Return [X, Y] of the center of cell containing provided text 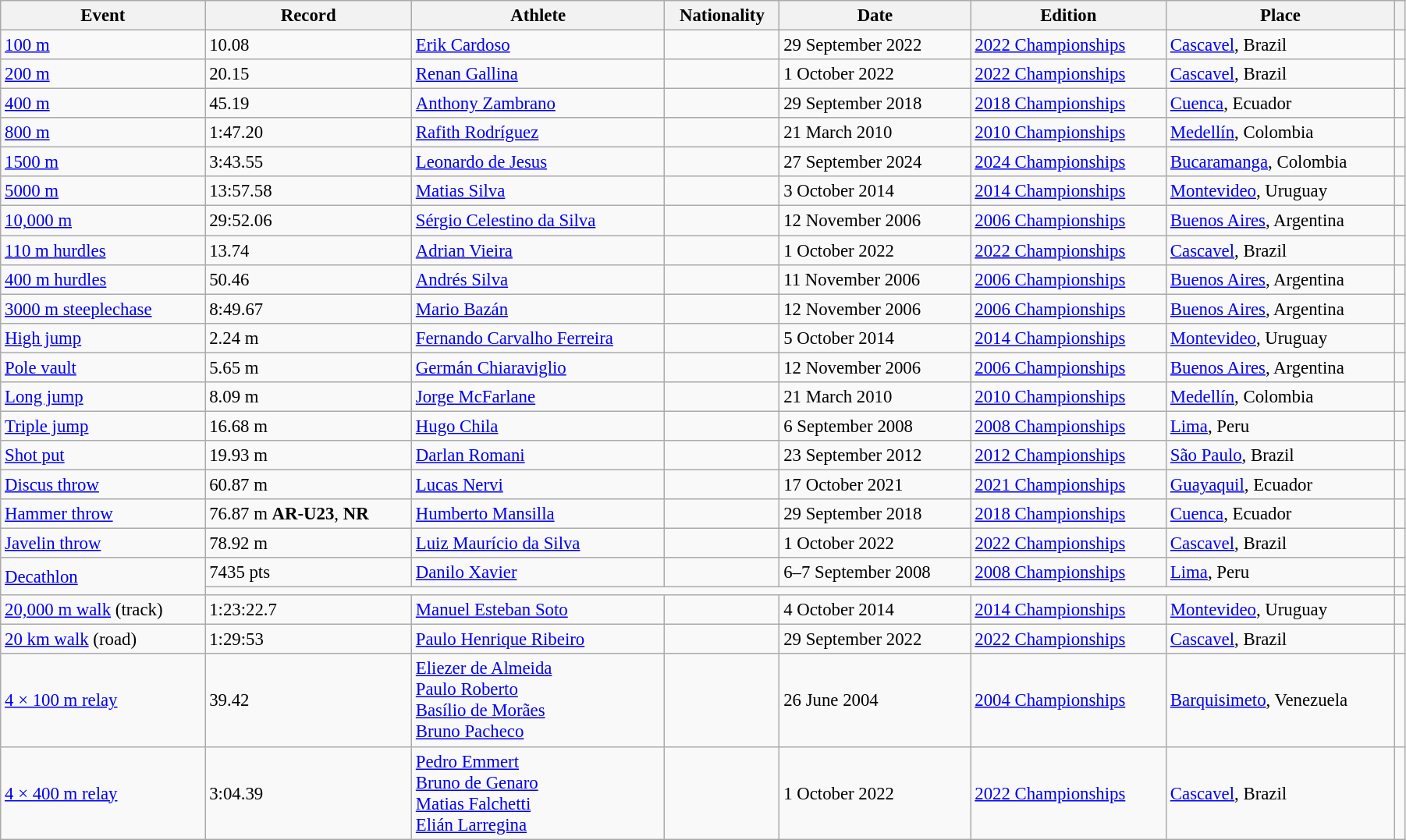
4 × 400 m relay [103, 792]
Danilo Xavier [538, 572]
10,000 m [103, 221]
Record [309, 16]
5000 m [103, 191]
Event [103, 16]
3:04.39 [309, 792]
400 m [103, 104]
1:29:53 [309, 640]
Javelin throw [103, 544]
400 m hurdles [103, 279]
São Paulo, Brazil [1281, 455]
26 June 2004 [875, 700]
16.68 m [309, 426]
29:52.06 [309, 221]
3000 m steeplechase [103, 309]
11 November 2006 [875, 279]
Bucaramanga, Colombia [1281, 162]
Lucas Nervi [538, 484]
Athlete [538, 16]
27 September 2024 [875, 162]
Triple jump [103, 426]
Erik Cardoso [538, 45]
Jorge McFarlane [538, 397]
13:57.58 [309, 191]
Barquisimeto, Venezuela [1281, 700]
Adrian Vieira [538, 250]
1500 m [103, 162]
Hammer throw [103, 514]
Long jump [103, 397]
20,000 m walk (track) [103, 610]
Mario Bazán [538, 309]
Fernando Carvalho Ferreira [538, 338]
Edition [1069, 16]
Rafith Rodríguez [538, 133]
2004 Championships [1069, 700]
Paulo Henrique Ribeiro [538, 640]
2.24 m [309, 338]
78.92 m [309, 544]
23 September 2012 [875, 455]
45.19 [309, 104]
Andrés Silva [538, 279]
Guayaquil, Ecuador [1281, 484]
Luiz Maurício da Silva [538, 544]
Hugo Chila [538, 426]
5 October 2014 [875, 338]
6 September 2008 [875, 426]
4 × 100 m relay [103, 700]
1:23:22.7 [309, 610]
110 m hurdles [103, 250]
Leonardo de Jesus [538, 162]
2021 Championships [1069, 484]
13.74 [309, 250]
10.08 [309, 45]
Date [875, 16]
Nationality [723, 16]
5.65 m [309, 367]
Germán Chiaraviglio [538, 367]
Anthony Zambrano [538, 104]
Renan Gallina [538, 74]
200 m [103, 74]
76.87 m AR-U23, NR [309, 514]
Humberto Mansilla [538, 514]
3:43.55 [309, 162]
Matias Silva [538, 191]
4 October 2014 [875, 610]
100 m [103, 45]
Discus throw [103, 484]
17 October 2021 [875, 484]
39.42 [309, 700]
50.46 [309, 279]
High jump [103, 338]
8.09 m [309, 397]
8:49.67 [309, 309]
Pedro EmmertBruno de GenaroMatias Falchetti Elián Larregina [538, 792]
19.93 m [309, 455]
2024 Championships [1069, 162]
1:47.20 [309, 133]
20.15 [309, 74]
7435 pts [309, 572]
Shot put [103, 455]
6–7 September 2008 [875, 572]
Place [1281, 16]
2012 Championships [1069, 455]
Decathlon [103, 576]
Darlan Romani [538, 455]
Manuel Esteban Soto [538, 610]
Eliezer de AlmeidaPaulo RobertoBasílio de MorãesBruno Pacheco [538, 700]
Sérgio Celestino da Silva [538, 221]
60.87 m [309, 484]
800 m [103, 133]
20 km walk (road) [103, 640]
3 October 2014 [875, 191]
Pole vault [103, 367]
